Return (x, y) of the center of cell containing provided text 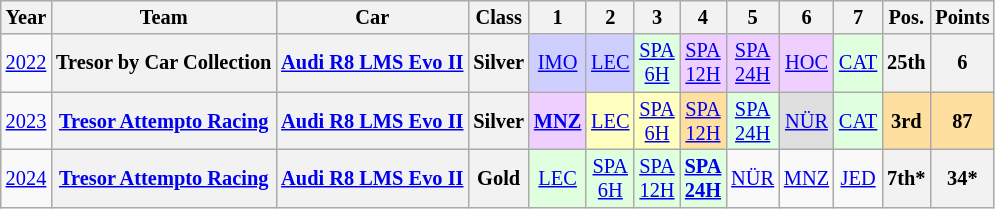
2023 (26, 121)
7 (858, 17)
JED (858, 178)
3rd (906, 121)
2 (610, 17)
Class (498, 17)
HOC (806, 63)
Team (164, 17)
5 (752, 17)
IMO (558, 63)
4 (704, 17)
7th* (906, 178)
34* (962, 178)
2024 (26, 178)
Gold (498, 178)
1 (558, 17)
87 (962, 121)
Year (26, 17)
25th (906, 63)
Tresor by Car Collection (164, 63)
2022 (26, 63)
3 (656, 17)
Car (372, 17)
Pos. (906, 17)
Points (962, 17)
